Scan for the cell matching the given text and deliver its [x, y] coordinate at center. 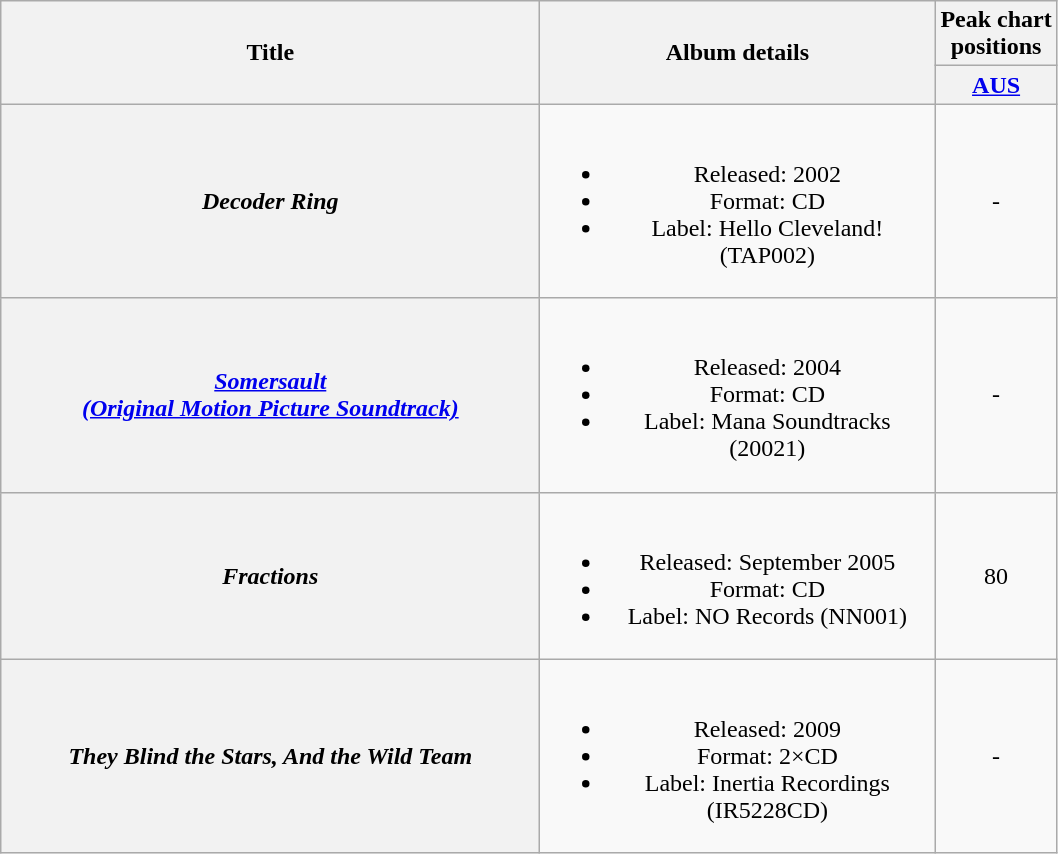
Released: 2009Format: 2×CDLabel: Inertia Recordings (IR5228CD) [738, 756]
Released: 2004Format: CDLabel: Mana Soundtracks (20021) [738, 395]
Released: 2002Format: CDLabel: Hello Cleveland! (TAP002) [738, 201]
Title [270, 52]
Somersault (Original Motion Picture Soundtrack) [270, 395]
80 [996, 576]
They Blind the Stars, And the Wild Team [270, 756]
Peak chartpositions [996, 34]
Released: September 2005Format: CDLabel: NO Records (NN001) [738, 576]
AUS [996, 85]
Album details [738, 52]
Decoder Ring [270, 201]
Fractions [270, 576]
